Output the (x, y) coordinate of the center of the cell containing the given text.  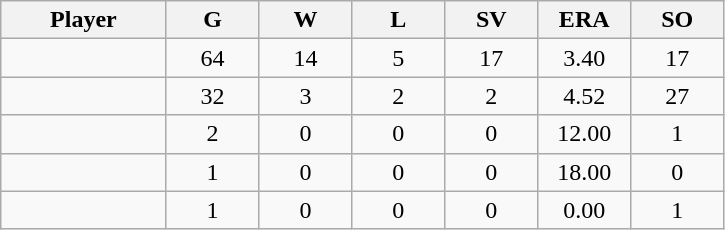
12.00 (584, 134)
64 (212, 58)
3.40 (584, 58)
32 (212, 96)
5 (398, 58)
0.00 (584, 210)
4.52 (584, 96)
W (306, 20)
3 (306, 96)
27 (678, 96)
L (398, 20)
SO (678, 20)
14 (306, 58)
ERA (584, 20)
18.00 (584, 172)
SV (492, 20)
G (212, 20)
Player (84, 20)
